Capture the cell that displays the provided text and extract its (x, y) central coordinate. 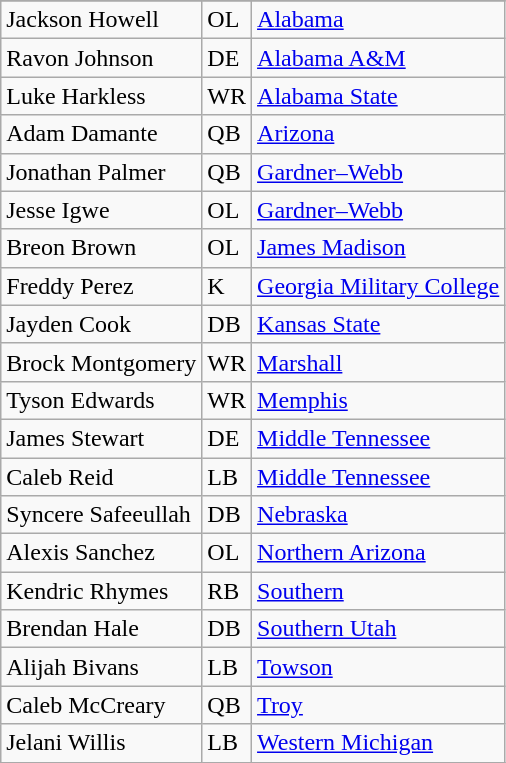
Memphis (378, 400)
Brock Montgomery (102, 362)
Alijah Bivans (102, 667)
Nebraska (378, 515)
Northern Arizona (378, 553)
Jesse Igwe (102, 210)
Alabama (378, 20)
Kendric Rhymes (102, 591)
Kansas State (378, 324)
Marshall (378, 362)
Jonathan Palmer (102, 172)
Adam Damante (102, 134)
Syncere Safeeullah (102, 515)
Caleb Reid (102, 477)
Towson (378, 667)
Freddy Perez (102, 286)
James Madison (378, 248)
Arizona (378, 134)
Alabama State (378, 96)
Jelani Willis (102, 743)
Breon Brown (102, 248)
K (227, 286)
Georgia Military College (378, 286)
Troy (378, 705)
Western Michigan (378, 743)
Alabama A&M (378, 58)
Jayden Cook (102, 324)
Ravon Johnson (102, 58)
Luke Harkless (102, 96)
Southern (378, 591)
Alexis Sanchez (102, 553)
RB (227, 591)
Jackson Howell (102, 20)
Southern Utah (378, 629)
Caleb McCreary (102, 705)
Brendan Hale (102, 629)
James Stewart (102, 438)
Tyson Edwards (102, 400)
